Locate the cell with the specified text and output its (x, y) center coordinate. 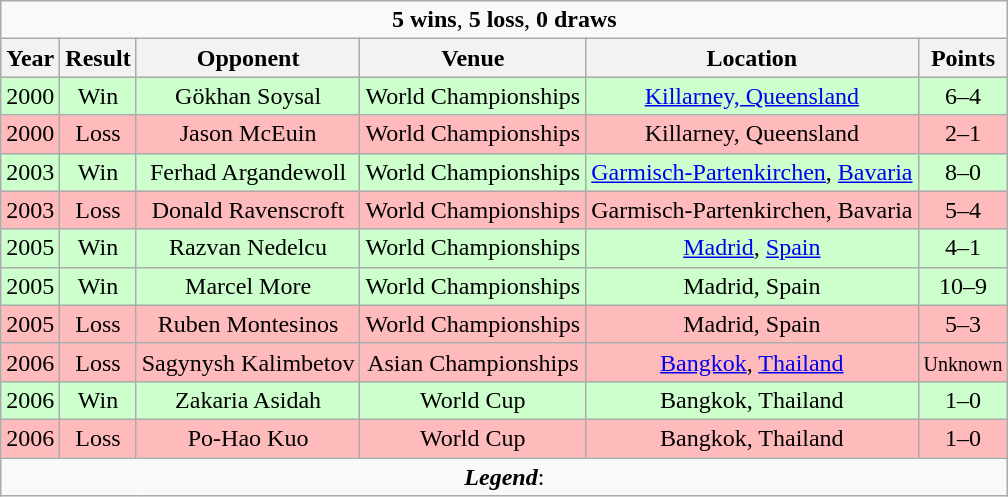
5–3 (963, 324)
2–1 (963, 134)
Jason McEuin (248, 134)
Sagynysh Kalimbetov (248, 362)
4–1 (963, 248)
Opponent (248, 58)
Unknown (963, 362)
5–4 (963, 210)
Ruben Montesinos (248, 324)
Marcel More (248, 286)
Legend: (504, 477)
Asian Championships (473, 362)
6–4 (963, 96)
Location (752, 58)
Zakaria Asidah (248, 400)
Venue (473, 58)
Ferhad Argandewoll (248, 172)
Result (98, 58)
Razvan Nedelcu (248, 248)
Gökhan Soysal (248, 96)
Year (30, 58)
Points (963, 58)
Po-Hao Kuo (248, 438)
5 wins, 5 loss, 0 draws (504, 20)
Donald Ravenscroft (248, 210)
8–0 (963, 172)
10–9 (963, 286)
